Search for the cell housing the specified text and yield its [x, y] center coordinate. 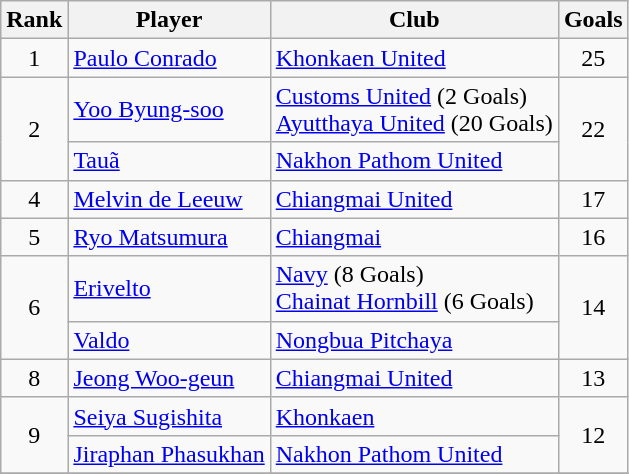
Navy (8 Goals)Chainat Hornbill (6 Goals) [414, 288]
Customs United (2 Goals)Ayutthaya United (20 Goals) [414, 110]
6 [34, 308]
Tauã [169, 161]
Goals [593, 20]
Melvin de Leeuw [169, 199]
Khonkaen United [414, 58]
Jiraphan Phasukhan [169, 454]
Erivelto [169, 288]
2 [34, 128]
17 [593, 199]
8 [34, 378]
Ryo Matsumura [169, 237]
22 [593, 128]
Nongbua Pitchaya [414, 340]
9 [34, 435]
Seiya Sugishita [169, 416]
25 [593, 58]
Player [169, 20]
Chiangmai [414, 237]
Paulo Conrado [169, 58]
4 [34, 199]
Khonkaen [414, 416]
Yoo Byung-soo [169, 110]
Rank [34, 20]
Valdo [169, 340]
16 [593, 237]
5 [34, 237]
13 [593, 378]
Jeong Woo-geun [169, 378]
Club [414, 20]
12 [593, 435]
14 [593, 308]
1 [34, 58]
